Identify which cell holds the provided text, then report its [x, y] central coordinate. 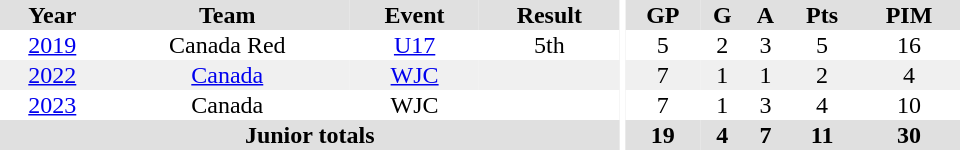
19 [664, 135]
11 [822, 135]
30 [909, 135]
2022 [52, 75]
PIM [909, 15]
Canada Red [228, 45]
2019 [52, 45]
Event [414, 15]
A [766, 15]
G [722, 15]
Team [228, 15]
GP [664, 15]
Year [52, 15]
2023 [52, 105]
U17 [414, 45]
5th [549, 45]
Junior totals [310, 135]
16 [909, 45]
Pts [822, 15]
10 [909, 105]
Result [549, 15]
